Scan for the cell matching the given text and deliver its (X, Y) coordinate at center. 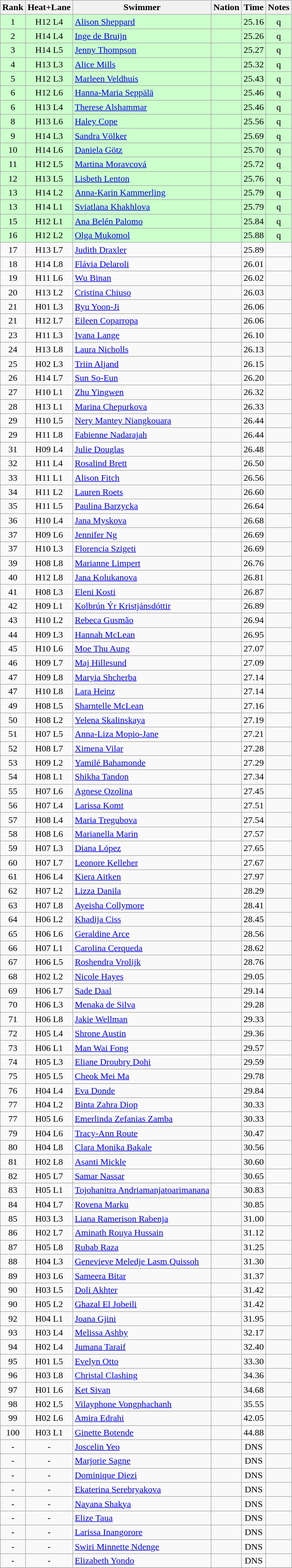
Therese Alshammar (142, 107)
H14 L6 (49, 150)
34.68 (253, 1390)
Larissa Komt (142, 805)
H12 L1 (49, 221)
H12 L8 (49, 577)
2 (13, 36)
64 (13, 920)
H09 L4 (49, 449)
Eleni Kosti (142, 592)
31.95 (253, 1318)
29.05 (253, 976)
27.07 (253, 649)
88 (13, 1261)
26.76 (253, 563)
Laura Nicholls (142, 349)
27.45 (253, 791)
27.54 (253, 820)
H11 L1 (49, 478)
87 (13, 1247)
80 (13, 1148)
26.64 (253, 506)
H10 L8 (49, 692)
H09 L7 (49, 663)
81 (13, 1162)
Paulina Barzycka (142, 506)
25.26 (253, 36)
26.02 (253, 278)
H06 L8 (49, 1019)
Vilayphone Vongphachanh (142, 1404)
31.12 (253, 1233)
Amira Edrahi (142, 1418)
26.20 (253, 378)
H07 L8 (49, 905)
Ximena Vilar (142, 748)
29.59 (253, 1062)
Ghazal El Jobeili (142, 1304)
H04 L2 (49, 1105)
Leonore Kelleher (142, 862)
11 (13, 164)
56 (13, 805)
H11 L4 (49, 464)
Menaka de Silva (142, 1005)
Daniela Götz (142, 150)
93 (13, 1333)
27.34 (253, 777)
Jana Kolukanova (142, 577)
H11 L5 (49, 506)
25.72 (253, 164)
H02 L7 (49, 1233)
Rosalind Brett (142, 464)
44.88 (253, 1432)
51 (13, 734)
29.36 (253, 1033)
Liana Ramerison Rabenja (142, 1219)
Marjorie Sagne (142, 1461)
H11 L2 (49, 492)
30.65 (253, 1176)
Heat+Lane (49, 7)
H10 L2 (49, 620)
30.60 (253, 1162)
H04 L7 (49, 1204)
86 (13, 1233)
Jennifer Ng (142, 535)
9 (13, 136)
Swiri Minnette Ndenge (142, 1547)
100 (13, 1432)
Tojohanitra Andriamanjatoarimanana (142, 1190)
Aminath Rouya Hussain (142, 1233)
Nery Mantey Niangkouara (142, 421)
Marianella Marin (142, 834)
H06 L3 (49, 1005)
H14 L4 (49, 36)
H12 L2 (49, 235)
12 (13, 179)
Martina Moravcová (142, 164)
25.32 (253, 64)
27.65 (253, 848)
H03 L5 (49, 1290)
26.13 (253, 349)
31 (13, 449)
Alison Sheppard (142, 22)
Eliane Droubry Dohi (142, 1062)
Carolina Cerqueda (142, 948)
Tracy-Ann Route (142, 1133)
H14 L3 (49, 136)
Genevieve Meledje Lasm Quissoh (142, 1261)
Doli Akhter (142, 1290)
Judith Draxler (142, 250)
32 (13, 464)
83 (13, 1190)
27.29 (253, 763)
94 (13, 1347)
H10 L4 (49, 520)
Nation (226, 7)
H13 L5 (49, 179)
H04 L3 (49, 1261)
H13 L6 (49, 121)
H13 L4 (49, 107)
89 (13, 1276)
29.14 (253, 991)
Rubab Raza (142, 1247)
H12 L6 (49, 93)
25.27 (253, 50)
Elizabeth Yondo (142, 1561)
31.37 (253, 1276)
8 (13, 121)
Evelyn Otto (142, 1361)
73 (13, 1048)
Rebeca Gusmão (142, 620)
33 (13, 478)
29.78 (253, 1076)
Man Wai Fong (142, 1048)
Jenny Thompson (142, 50)
25.70 (253, 150)
43 (13, 620)
57 (13, 820)
H08 L8 (49, 563)
60 (13, 862)
H14 L8 (49, 264)
39 (13, 563)
H09 L8 (49, 677)
40 (13, 577)
H12 L3 (49, 79)
H07 L1 (49, 948)
28.62 (253, 948)
H09 L6 (49, 535)
H12 L5 (49, 164)
26 (13, 378)
41 (13, 592)
Ginette Botende (142, 1432)
20 (13, 292)
Rank (13, 7)
Cristina Chiuso (142, 292)
H10 L6 (49, 649)
Marleen Veldhuis (142, 79)
42 (13, 606)
25.76 (253, 179)
H05 L3 (49, 1062)
Maj Hillesund (142, 663)
Diana López (142, 848)
50 (13, 720)
H14 L2 (49, 193)
Yelena Skalinskaya (142, 720)
H07 L3 (49, 848)
Eileen Coparropa (142, 321)
30.56 (253, 1148)
59 (13, 848)
31.00 (253, 1219)
H09 L3 (49, 635)
Maria Tregubova (142, 820)
45 (13, 649)
Ayeisha Collymore (142, 905)
Hannah McLean (142, 635)
54 (13, 777)
Khadija Ciss (142, 920)
H08 L4 (49, 820)
Lauren Roets (142, 492)
28 (13, 406)
67 (13, 962)
Time (253, 7)
Kolbrún Ýr Kristjánsdóttir (142, 606)
H08 L2 (49, 720)
Sun So-Eun (142, 378)
H14 L1 (49, 207)
5 (13, 79)
34.36 (253, 1376)
29.57 (253, 1048)
Notes (279, 7)
26.60 (253, 492)
27.57 (253, 834)
H05 L7 (49, 1176)
30.47 (253, 1133)
Larissa Inangorore (142, 1532)
Wu Binan (142, 278)
24 (13, 349)
Cheok Mei Ma (142, 1076)
Marianne Limpert (142, 563)
H06 L2 (49, 920)
31.30 (253, 1261)
Ana Belén Palomo (142, 221)
H04 L4 (49, 1091)
62 (13, 891)
29.84 (253, 1091)
Geraldine Arce (142, 934)
30.83 (253, 1190)
Sameera Bitar (142, 1276)
H03 L8 (49, 1376)
49 (13, 706)
25.84 (253, 221)
Zhu Yingwen (142, 392)
H10 L3 (49, 549)
26.15 (253, 364)
36 (13, 520)
30.85 (253, 1204)
29.33 (253, 1019)
Christal Clashing (142, 1376)
Binta Zahra Diop (142, 1105)
Lisbeth Lenton (142, 179)
Marina Chepurkova (142, 406)
Ket Sivan (142, 1390)
H08 L6 (49, 834)
33.30 (253, 1361)
27.28 (253, 748)
26.68 (253, 520)
Sade Daal (142, 991)
Jana Myskova (142, 520)
27.51 (253, 805)
46 (13, 663)
H13 L8 (49, 349)
27.09 (253, 663)
Clara Monika Bakale (142, 1148)
70 (13, 1005)
28.45 (253, 920)
34 (13, 492)
52 (13, 748)
H08 L7 (49, 748)
27.67 (253, 862)
25.16 (253, 22)
Florencia Szigeti (142, 549)
44 (13, 635)
3 (13, 50)
Melissa Ashby (142, 1333)
31.25 (253, 1247)
H06 L7 (49, 991)
27.21 (253, 734)
H06 L1 (49, 1048)
H07 L6 (49, 791)
H11 L8 (49, 435)
18 (13, 264)
Jakie Wellman (142, 1019)
74 (13, 1062)
84 (13, 1204)
H13 L1 (49, 406)
15 (13, 221)
Ekaterina Serebryakova (142, 1489)
H12 L4 (49, 22)
H13 L2 (49, 292)
Rovena Marku (142, 1204)
H03 L6 (49, 1276)
Lara Heinz (142, 692)
H08 L1 (49, 777)
Roshendra Vrolijk (142, 962)
23 (13, 335)
28.76 (253, 962)
26.94 (253, 620)
26.81 (253, 577)
61 (13, 877)
Nayana Shakya (142, 1504)
Ivana Lange (142, 335)
66 (13, 948)
25 (13, 364)
Nicole Hayes (142, 976)
35 (13, 506)
Swimmer (142, 7)
4 (13, 64)
76 (13, 1091)
25.89 (253, 250)
Alison Fitch (142, 478)
H05 L6 (49, 1119)
Samar Nassar (142, 1176)
Sharntelle McLean (142, 706)
Ryu Yoon-Ji (142, 307)
85 (13, 1219)
16 (13, 235)
26.03 (253, 292)
32.40 (253, 1347)
Alice Mills (142, 64)
Shrone Austin (142, 1033)
Jumana Taraif (142, 1347)
H03 L4 (49, 1333)
27 (13, 392)
55 (13, 791)
H11 L3 (49, 335)
82 (13, 1176)
42.05 (253, 1418)
28.41 (253, 905)
H09 L2 (49, 763)
Flávia Delaroli (142, 264)
H03 L1 (49, 1432)
29.28 (253, 1005)
H02 L8 (49, 1162)
Yamilé Bahamonde (142, 763)
28.29 (253, 891)
H10 L1 (49, 392)
19 (13, 278)
58 (13, 834)
26.33 (253, 406)
H04 L6 (49, 1133)
H03 L3 (49, 1219)
Haley Cope (142, 121)
Triin Aljand (142, 364)
H07 L2 (49, 891)
H07 L4 (49, 805)
Shikha Tandon (142, 777)
H08 L5 (49, 706)
Agnese Ozolina (142, 791)
10 (13, 150)
26.50 (253, 464)
65 (13, 934)
79 (13, 1133)
26.48 (253, 449)
Olga Mukomol (142, 235)
26.01 (253, 264)
Emerlinda Zefanias Zamba (142, 1119)
H06 L5 (49, 962)
28.56 (253, 934)
26.87 (253, 592)
96 (13, 1376)
Moe Thu Aung (142, 649)
H10 L5 (49, 421)
H14 L5 (49, 50)
Dominique Diezi (142, 1475)
H02 L4 (49, 1347)
Sviatlana Khakhlova (142, 207)
26.89 (253, 606)
Joscelin Yeo (142, 1447)
H14 L7 (49, 378)
35.55 (253, 1404)
72 (13, 1033)
H02 L2 (49, 976)
H09 L1 (49, 606)
68 (13, 976)
25.88 (253, 235)
H07 L5 (49, 734)
H04 L1 (49, 1318)
26.32 (253, 392)
Eva Donde (142, 1091)
Fabienne Nadarajah (142, 435)
Kiera Aitken (142, 877)
98 (13, 1404)
32.17 (253, 1333)
26.10 (253, 335)
H02 L5 (49, 1404)
Asanti Mickle (142, 1162)
H05 L8 (49, 1247)
26.56 (253, 478)
Maryia Shcherba (142, 677)
Julie Douglas (142, 449)
Sandra Völker (142, 136)
17 (13, 250)
27.19 (253, 720)
Anna-Liza Mopio-Jane (142, 734)
Inge de Bruijn (142, 36)
Hanna-Maria Seppälä (142, 93)
75 (13, 1076)
H04 L8 (49, 1148)
Anna-Karin Kammerling (142, 193)
H05 L4 (49, 1033)
H02 L6 (49, 1418)
H05 L5 (49, 1076)
25.69 (253, 136)
H01 L3 (49, 307)
H02 L3 (49, 364)
26.95 (253, 635)
69 (13, 991)
Lizza Danila (142, 891)
Elize Taua (142, 1518)
1 (13, 22)
H08 L3 (49, 592)
25.43 (253, 79)
H07 L7 (49, 862)
Joana Gjini (142, 1318)
27.97 (253, 877)
92 (13, 1318)
71 (13, 1019)
95 (13, 1361)
H11 L6 (49, 278)
H06 L4 (49, 877)
H06 L6 (49, 934)
99 (13, 1418)
H13 L7 (49, 250)
H05 L2 (49, 1304)
27.16 (253, 706)
H12 L7 (49, 321)
63 (13, 905)
H01 L5 (49, 1361)
53 (13, 763)
H05 L1 (49, 1190)
97 (13, 1390)
H01 L6 (49, 1390)
25.56 (253, 121)
H13 L3 (49, 64)
